Determine the (x, y) coordinate at the center of the cell enclosing the given text.  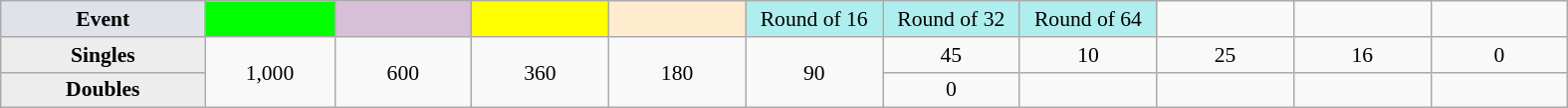
Round of 32 (951, 19)
360 (541, 72)
Event (104, 19)
16 (1362, 55)
25 (1226, 55)
1,000 (270, 72)
90 (814, 72)
Round of 16 (814, 19)
Doubles (104, 90)
45 (951, 55)
Singles (104, 55)
Round of 64 (1088, 19)
10 (1088, 55)
180 (677, 72)
600 (403, 72)
